Provide the (x, y) coordinate of the cell's center where the given text is located.  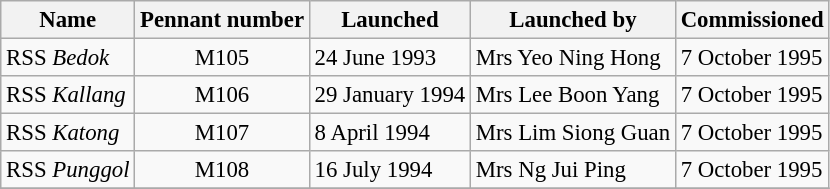
29 January 1994 (390, 95)
Launched (390, 20)
Mrs Yeo Ning Hong (572, 58)
Launched by (572, 20)
8 April 1994 (390, 133)
M105 (222, 58)
Commissioned (752, 20)
Mrs Lim Siong Guan (572, 133)
RSS Katong (68, 133)
16 July 1994 (390, 170)
Pennant number (222, 20)
M107 (222, 133)
Name (68, 20)
M106 (222, 95)
Mrs Lee Boon Yang (572, 95)
RSS Kallang (68, 95)
Mrs Ng Jui Ping (572, 170)
RSS Punggol (68, 170)
M108 (222, 170)
RSS Bedok (68, 58)
24 June 1993 (390, 58)
